Return (x, y) of the center of cell containing provided text 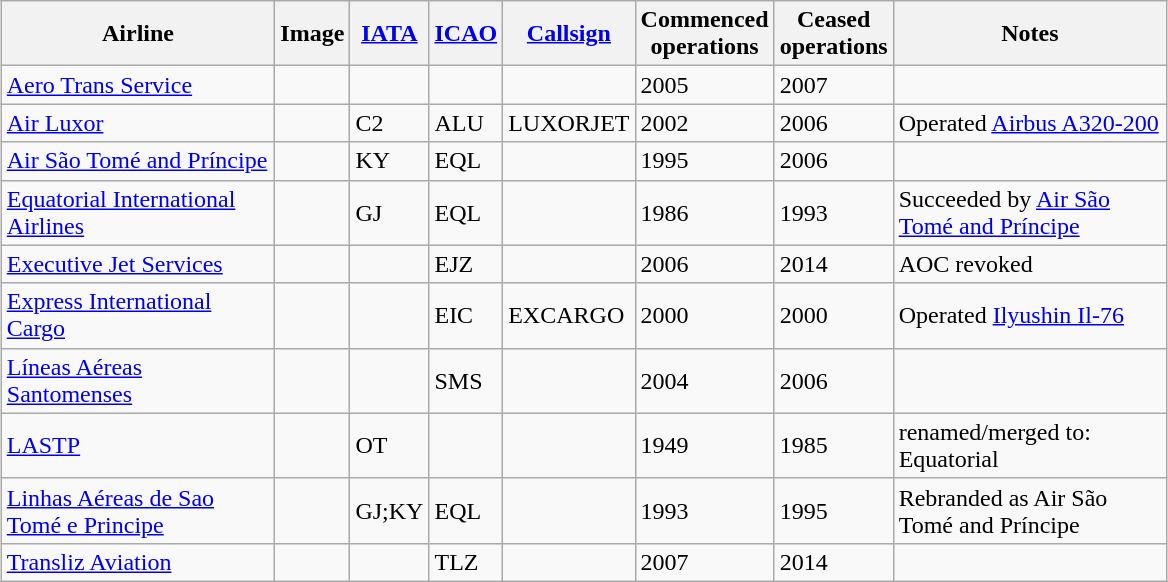
IATA (390, 34)
Rebranded as Air São Tomé and Príncipe (1030, 510)
Express International Cargo (138, 316)
Notes (1030, 34)
Ceasedoperations (834, 34)
Equatorial International Airlines (138, 212)
Air Luxor (138, 123)
ALU (466, 123)
Linhas Aéreas de Sao Tomé e Principe (138, 510)
1986 (704, 212)
Operated Airbus A320-200 (1030, 123)
2005 (704, 85)
EXCARGO (569, 316)
Commencedoperations (704, 34)
KY (390, 161)
OT (390, 446)
Image (312, 34)
1949 (704, 446)
C2 (390, 123)
Líneas Aéreas Santomenses (138, 380)
GJ;KY (390, 510)
ICAO (466, 34)
1985 (834, 446)
LASTP (138, 446)
AOC revoked (1030, 264)
Callsign (569, 34)
Aero Trans Service (138, 85)
EIC (466, 316)
Air São Tomé and Príncipe (138, 161)
GJ (390, 212)
Airline (138, 34)
EJZ (466, 264)
LUXORJET (569, 123)
renamed/merged to: Equatorial (1030, 446)
Operated Ilyushin Il-76 (1030, 316)
SMS (466, 380)
TLZ (466, 562)
Executive Jet Services (138, 264)
Transliz Aviation (138, 562)
2004 (704, 380)
2002 (704, 123)
Succeeded by Air São Tomé and Príncipe (1030, 212)
